Extract the [x, y] coordinate from the center of the cell holding the provided text.  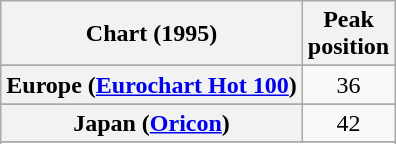
42 [348, 123]
Japan (Oricon) [152, 123]
Chart (1995) [152, 34]
Peakposition [348, 34]
Europe (Eurochart Hot 100) [152, 85]
36 [348, 85]
